Scan for the cell matching the given text and deliver its (x, y) coordinate at center. 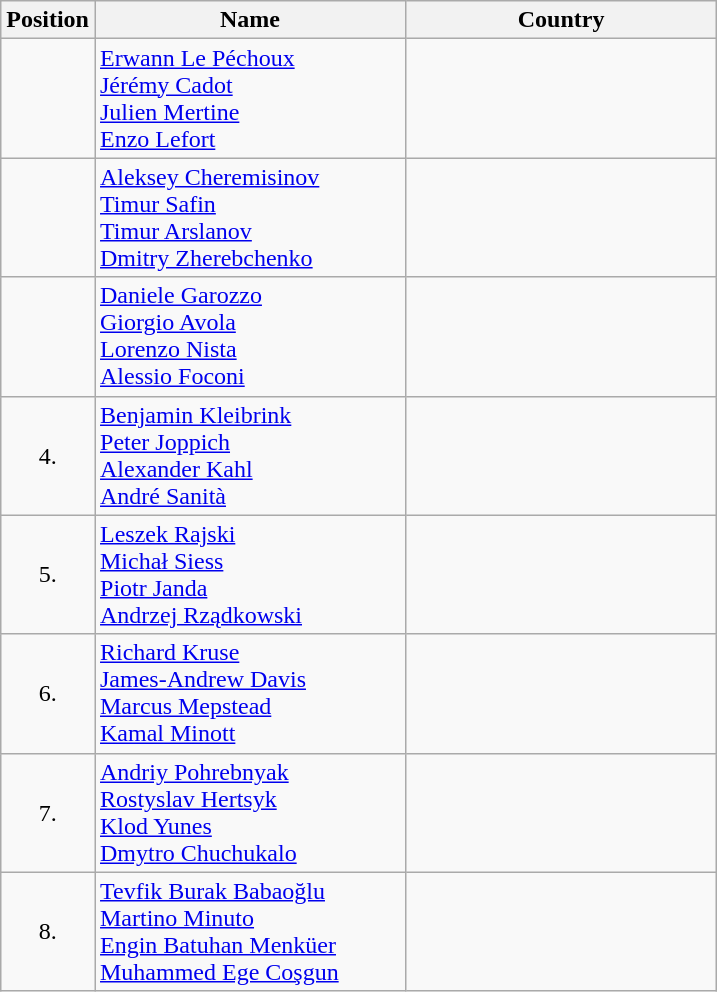
Andriy PohrebnyakRostyslav HertsykKlod YunesDmytro Chuchukalo (250, 812)
Name (250, 20)
7. (48, 812)
6. (48, 694)
Erwann Le PéchouxJérémy CadotJulien MertineEnzo Lefort (250, 98)
8. (48, 932)
Richard KruseJames-Andrew DavisMarcus MepsteadKamal Minott (250, 694)
5. (48, 574)
Position (48, 20)
Aleksey CheremisinovTimur SafinTimur ArslanovDmitry Zherebchenko (250, 218)
Tevfik Burak BabaoğluMartino MinutoEngin Batuhan MenküerMuhammed Ege Coşgun (250, 932)
Leszek RajskiMichał SiessPiotr JandaAndrzej Rządkowski (250, 574)
Daniele GarozzoGiorgio AvolaLorenzo NistaAlessio Foconi (250, 336)
4. (48, 456)
Country (562, 20)
Benjamin KleibrinkPeter JoppichAlexander KahlAndré Sanità (250, 456)
